Provide the [X, Y] coordinate of the cell's center where the given text is located.  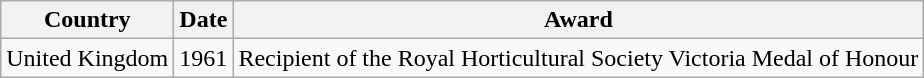
Recipient of the Royal Horticultural Society Victoria Medal of Honour [578, 58]
Date [204, 20]
Country [88, 20]
United Kingdom [88, 58]
1961 [204, 58]
Award [578, 20]
